Return the [x, y] coordinate for the center point of the cell that contains the specified text.  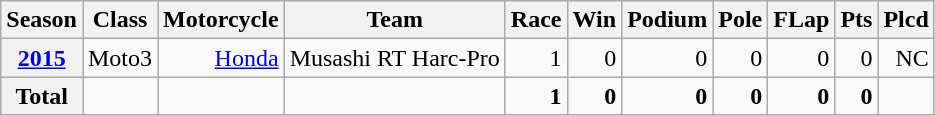
FLap [802, 20]
Total [42, 96]
Musashi RT Harc-Pro [394, 58]
Race [536, 20]
NC [906, 58]
Moto3 [120, 58]
Plcd [906, 20]
Season [42, 20]
Team [394, 20]
Pole [740, 20]
2015 [42, 58]
Pts [856, 20]
Win [594, 20]
Honda [222, 58]
Class [120, 20]
Motorcycle [222, 20]
Podium [668, 20]
